For the text-containing cell, return its midpoint in [X, Y] coordinate format. 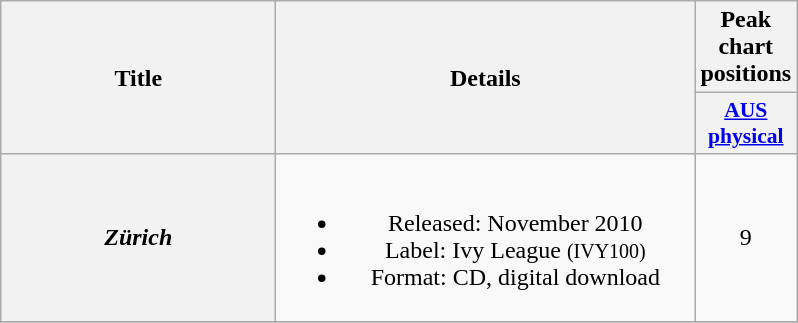
Released: November 2010Label: Ivy League (IVY100)Format: CD, digital download [486, 238]
Zürich [138, 238]
Details [486, 78]
AUSphysical [746, 124]
Peak chart positions [746, 47]
Title [138, 78]
9 [746, 238]
